Locate the cell with the specified text and output its [X, Y] center coordinate. 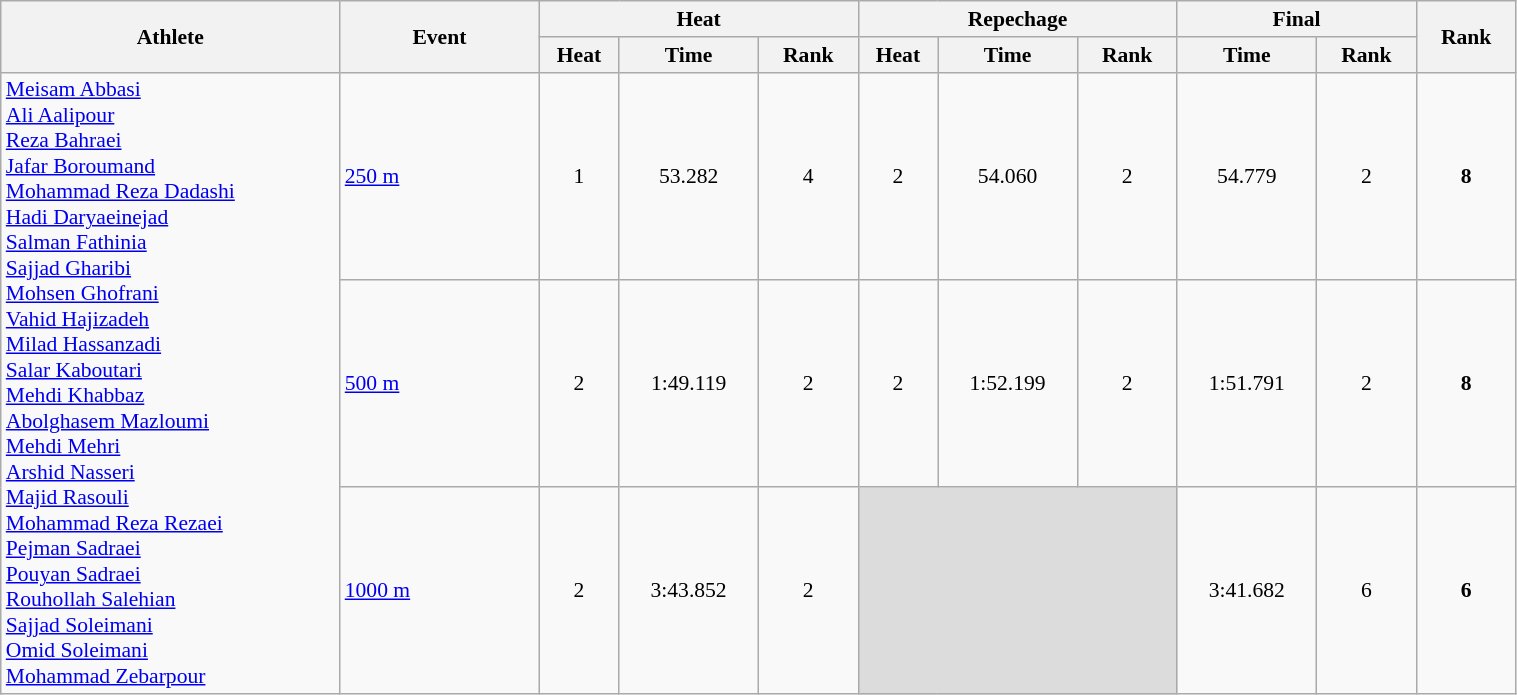
500 m [440, 384]
4 [808, 176]
54.779 [1247, 176]
1:51.791 [1247, 384]
1:52.199 [1008, 384]
3:43.852 [689, 590]
Final [1296, 19]
250 m [440, 176]
53.282 [689, 176]
Event [440, 36]
1 [579, 176]
1:49.119 [689, 384]
3:41.682 [1247, 590]
54.060 [1008, 176]
Athlete [170, 36]
Repechage [1018, 19]
1000 m [440, 590]
